Detect which cell encompasses the target text, then output its (X, Y) center coordinate. 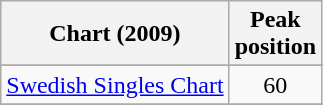
Peakposition (275, 34)
Swedish Singles Chart (115, 85)
60 (275, 85)
Chart (2009) (115, 34)
